Search for the cell housing the specified text and yield its (x, y) center coordinate. 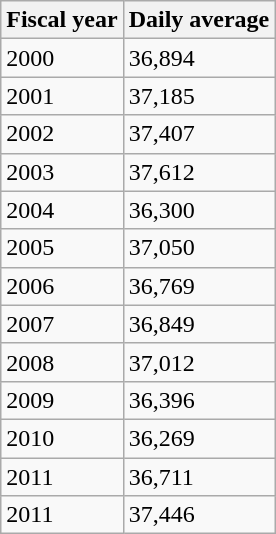
37,185 (199, 96)
2002 (62, 134)
2006 (62, 286)
2009 (62, 400)
36,894 (199, 58)
Fiscal year (62, 20)
2010 (62, 438)
Daily average (199, 20)
36,711 (199, 477)
36,396 (199, 400)
2003 (62, 172)
37,612 (199, 172)
37,050 (199, 248)
2004 (62, 210)
37,446 (199, 515)
2000 (62, 58)
2005 (62, 248)
36,300 (199, 210)
2001 (62, 96)
2007 (62, 324)
36,849 (199, 324)
37,407 (199, 134)
36,269 (199, 438)
2008 (62, 362)
36,769 (199, 286)
37,012 (199, 362)
